Pinpoint the cell where the given text exists, returning its [x, y] midpoint coordinate. 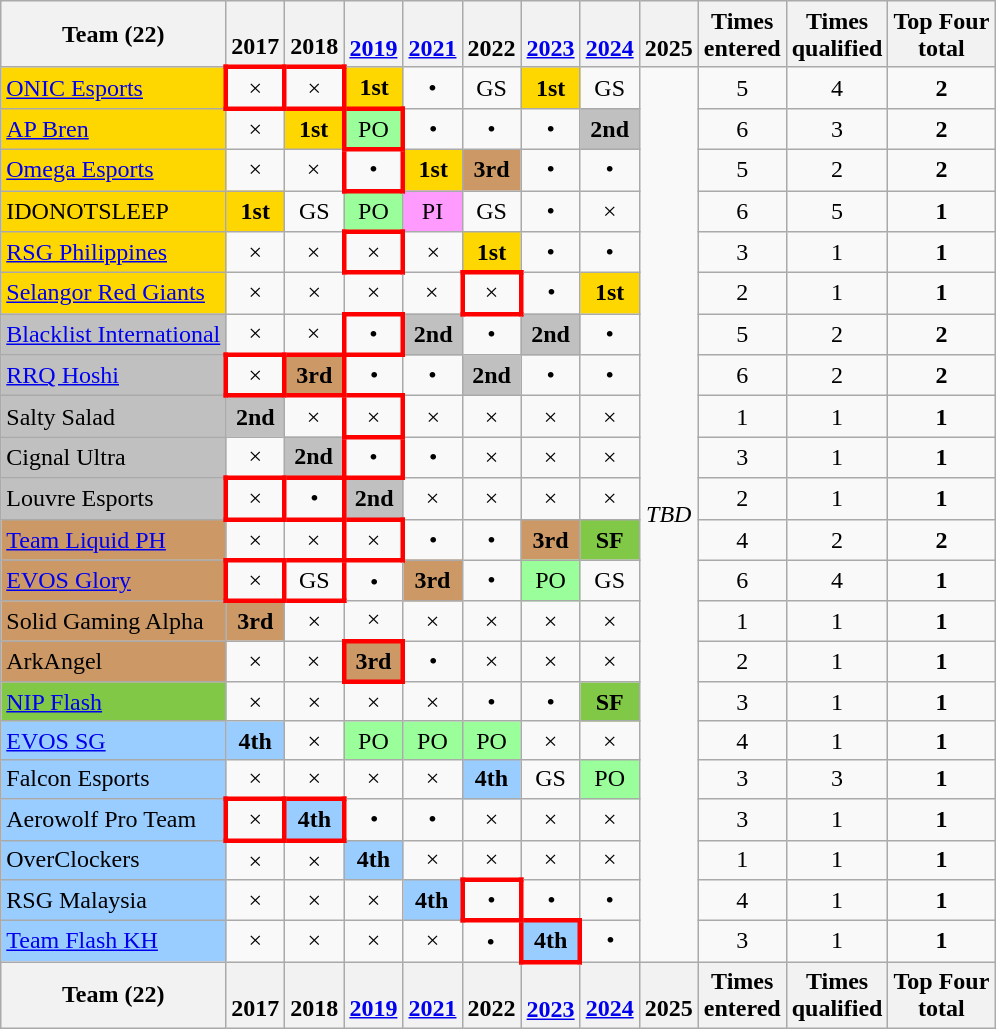
ONIC Esports [114, 88]
EVOS Glory [114, 580]
Solid Gaming Alpha [114, 621]
RSG Malaysia [114, 900]
PI [432, 210]
Omega Esports [114, 170]
Cignal Ultra [114, 458]
OverClockers [114, 860]
Team Liquid PH [114, 540]
Blacklist International [114, 334]
RSG Philippines [114, 252]
TBD [668, 514]
Falcon Esports [114, 779]
EVOS SG [114, 740]
Selangor Red Giants [114, 294]
NIP Flash [114, 702]
ArkAngel [114, 662]
Aerowolf Pro Team [114, 820]
Louvre Esports [114, 498]
Team Flash KH [114, 942]
IDONOTSLEEP [114, 210]
Salty Salad [114, 416]
AP Bren [114, 128]
RRQ Hoshi [114, 376]
